Output the [X, Y] coordinate of the center of the cell containing the given text.  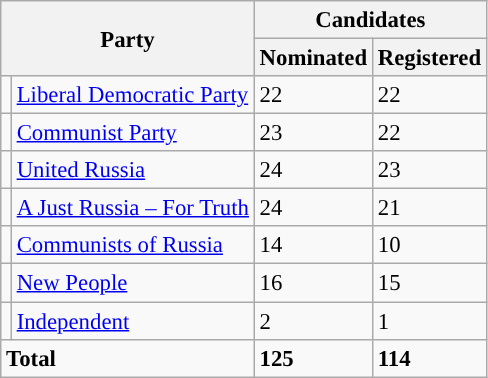
Total [128, 358]
21 [429, 208]
14 [313, 245]
Liberal Democratic Party [132, 95]
New People [132, 283]
10 [429, 245]
United Russia [132, 170]
Independent [132, 321]
Registered [429, 58]
Candidates [370, 20]
Party [128, 38]
1 [429, 321]
16 [313, 283]
Communist Party [132, 133]
114 [429, 358]
15 [429, 283]
A Just Russia – For Truth [132, 208]
125 [313, 358]
2 [313, 321]
Communists of Russia [132, 245]
Nominated [313, 58]
